Find where the given text appears and provide that cell's center as [X, Y] coordinate. 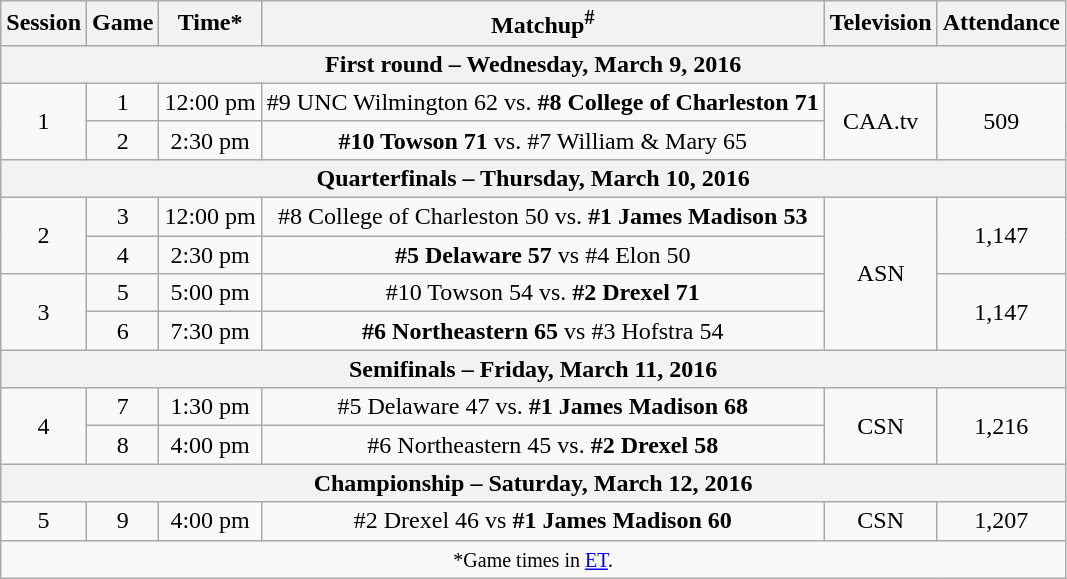
509 [1001, 121]
5:00 pm [210, 293]
1,216 [1001, 426]
Time* [210, 24]
Championship – Saturday, March 12, 2016 [534, 483]
Matchup# [542, 24]
#5 Delaware 57 vs #4 Elon 50 [542, 255]
7:30 pm [210, 331]
8 [123, 445]
7 [123, 407]
#10 Towson 54 vs. #2 Drexel 71 [542, 293]
ASN [880, 274]
#5 Delaware 47 vs. #1 James Madison 68 [542, 407]
Attendance [1001, 24]
Session [44, 24]
#2 Drexel 46 vs #1 James Madison 60 [542, 521]
1,207 [1001, 521]
#6 Northeastern 65 vs #3 Hofstra 54 [542, 331]
#10 Towson 71 vs. #7 William & Mary 65 [542, 140]
#9 UNC Wilmington 62 vs. #8 College of Charleston 71 [542, 102]
#8 College of Charleston 50 vs. #1 James Madison 53 [542, 217]
Game [123, 24]
First round – Wednesday, March 9, 2016 [534, 64]
9 [123, 521]
Quarterfinals – Thursday, March 10, 2016 [534, 178]
6 [123, 331]
Semifinals – Friday, March 11, 2016 [534, 369]
Television [880, 24]
*Game times in ET. [534, 559]
1:30 pm [210, 407]
#6 Northeastern 45 vs. #2 Drexel 58 [542, 445]
CAA.tv [880, 121]
